Return (X, Y) of the center of cell containing provided text 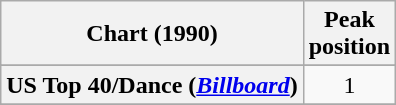
Chart (1990) (152, 34)
Peakposition (349, 34)
1 (349, 85)
US Top 40/Dance (Billboard) (152, 85)
